Return (x, y) of the center of cell containing provided text 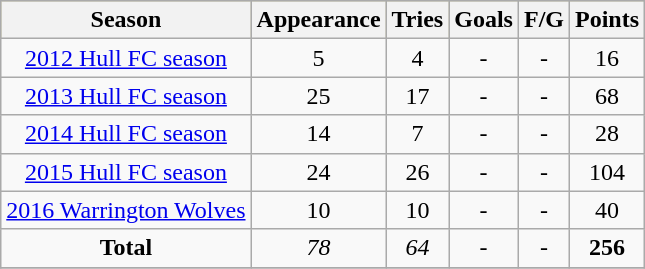
7 (418, 134)
17 (418, 96)
28 (608, 134)
24 (318, 172)
Tries (418, 20)
256 (608, 248)
4 (418, 58)
68 (608, 96)
16 (608, 58)
Total (126, 248)
Goals (484, 20)
2016 Warrington Wolves (126, 210)
40 (608, 210)
2013 Hull FC season (126, 96)
5 (318, 58)
78 (318, 248)
104 (608, 172)
26 (418, 172)
Points (608, 20)
2012 Hull FC season (126, 58)
64 (418, 248)
Season (126, 20)
2014 Hull FC season (126, 134)
14 (318, 134)
F/G (544, 20)
Appearance (318, 20)
25 (318, 96)
2015 Hull FC season (126, 172)
